Provide the [x, y] coordinate of the cell's center where the given text is located.  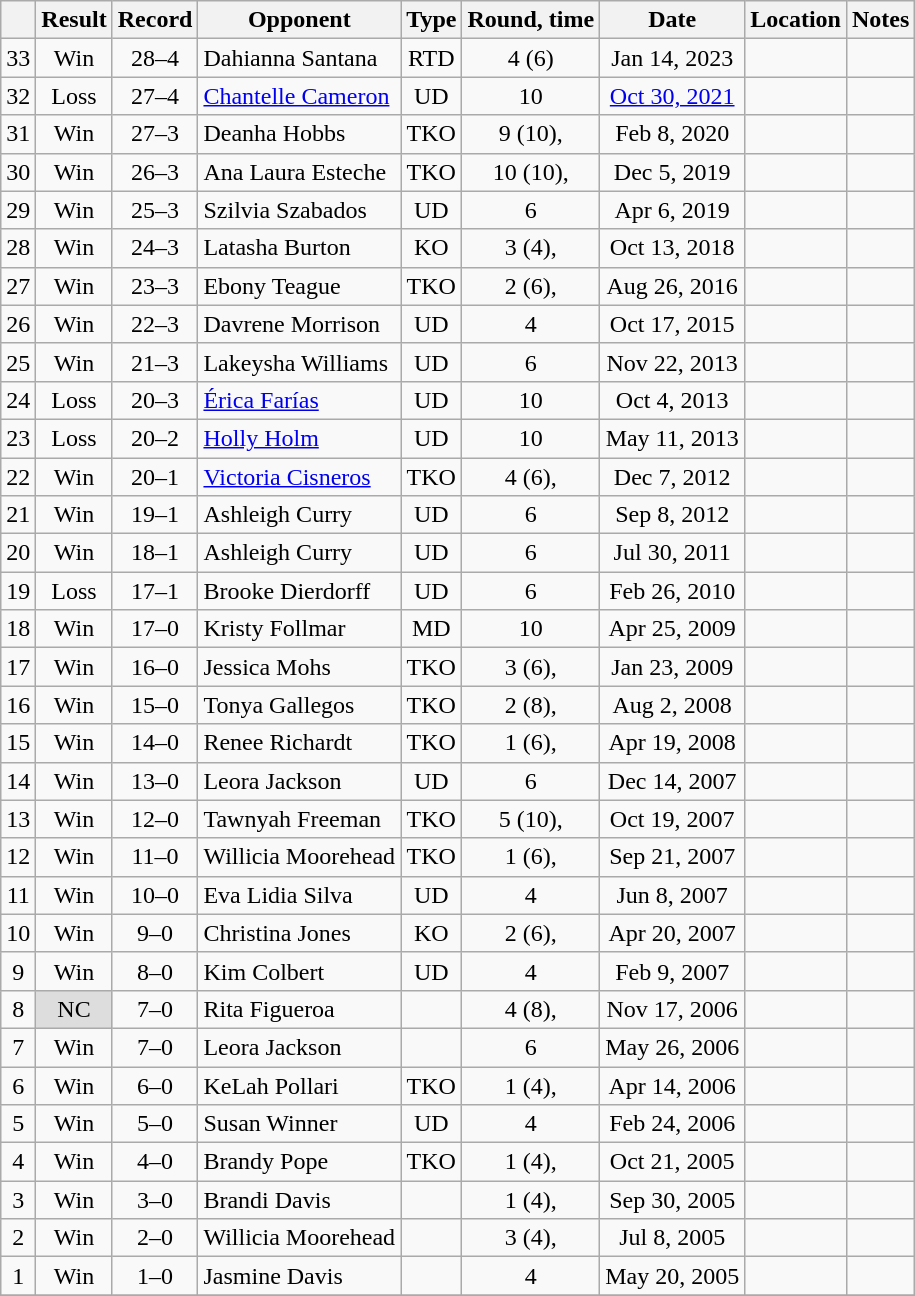
Rita Figueroa [300, 1009]
Type [432, 20]
Sep 30, 2005 [672, 1200]
Opponent [300, 20]
Feb 24, 2006 [672, 1124]
6–0 [155, 1085]
4 (6) [531, 58]
Aug 2, 2008 [672, 705]
Jessica Mohs [300, 667]
Location [796, 20]
Sep 8, 2012 [672, 515]
Record [155, 20]
24–3 [155, 248]
20–2 [155, 438]
25 [18, 362]
24 [18, 400]
Eva Lidia Silva [300, 895]
Round, time [531, 20]
Deanha Hobbs [300, 134]
May 11, 2013 [672, 438]
Aug 26, 2016 [672, 286]
21 [18, 515]
Result [74, 20]
Date [672, 20]
27–4 [155, 96]
27–3 [155, 134]
30 [18, 172]
Nov 22, 2013 [672, 362]
Notes [880, 20]
Apr 20, 2007 [672, 933]
3 [18, 1200]
Oct 30, 2021 [672, 96]
19–1 [155, 515]
Brandy Pope [300, 1162]
5 (10), [531, 819]
2–0 [155, 1238]
NC [74, 1009]
Apr 25, 2009 [672, 629]
10–0 [155, 895]
Oct 21, 2005 [672, 1162]
2 (8), [531, 705]
8 [18, 1009]
15 [18, 743]
2 [18, 1238]
9–0 [155, 933]
4 (6), [531, 477]
33 [18, 58]
21–3 [155, 362]
Jul 8, 2005 [672, 1238]
3–0 [155, 1200]
19 [18, 591]
Tawnyah Freeman [300, 819]
17 [18, 667]
29 [18, 210]
Oct 17, 2015 [672, 324]
20–1 [155, 477]
Davrene Morrison [300, 324]
Dec 5, 2019 [672, 172]
17–1 [155, 591]
KeLah Pollari [300, 1085]
Ana Laura Esteche [300, 172]
Jun 8, 2007 [672, 895]
4–0 [155, 1162]
23 [18, 438]
12–0 [155, 819]
Kim Colbert [300, 971]
Sep 21, 2007 [672, 857]
Feb 8, 2020 [672, 134]
Ebony Teague [300, 286]
RTD [432, 58]
Feb 9, 2007 [672, 971]
13 [18, 819]
9 (10), [531, 134]
10 (10), [531, 172]
4 (8), [531, 1009]
26 [18, 324]
Dahianna Santana [300, 58]
May 26, 2006 [672, 1047]
Renee Richardt [300, 743]
Jasmine Davis [300, 1276]
Holly Holm [300, 438]
14 [18, 781]
18 [18, 629]
Oct 13, 2018 [672, 248]
Apr 14, 2006 [672, 1085]
11–0 [155, 857]
Christina Jones [300, 933]
13–0 [155, 781]
26–3 [155, 172]
Chantelle Cameron [300, 96]
7 [18, 1047]
23–3 [155, 286]
22 [18, 477]
Jul 30, 2011 [672, 553]
Victoria Cisneros [300, 477]
9 [18, 971]
18–1 [155, 553]
32 [18, 96]
1 [18, 1276]
17–0 [155, 629]
5 [18, 1124]
16–0 [155, 667]
Nov 17, 2006 [672, 1009]
28–4 [155, 58]
Oct 4, 2013 [672, 400]
16 [18, 705]
Brandi Davis [300, 1200]
Brooke Dierdorff [300, 591]
31 [18, 134]
1–0 [155, 1276]
Dec 14, 2007 [672, 781]
Dec 7, 2012 [672, 477]
Susan Winner [300, 1124]
Apr 19, 2008 [672, 743]
MD [432, 629]
12 [18, 857]
May 20, 2005 [672, 1276]
Kristy Follmar [300, 629]
Jan 23, 2009 [672, 667]
Jan 14, 2023 [672, 58]
Oct 19, 2007 [672, 819]
Szilvia Szabados [300, 210]
11 [18, 895]
Latasha Burton [300, 248]
Tonya Gallegos [300, 705]
5–0 [155, 1124]
Feb 26, 2010 [672, 591]
25–3 [155, 210]
22–3 [155, 324]
28 [18, 248]
20–3 [155, 400]
Érica Farías [300, 400]
20 [18, 553]
8–0 [155, 971]
3 (6), [531, 667]
Apr 6, 2019 [672, 210]
15–0 [155, 705]
Lakeysha Williams [300, 362]
14–0 [155, 743]
27 [18, 286]
